Identify which cell holds the provided text, then report its [X, Y] central coordinate. 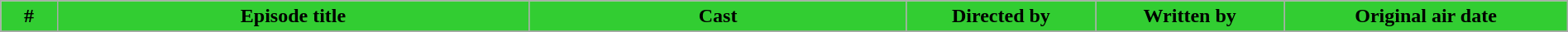
# [29, 16]
Written by [1190, 16]
Episode title [293, 16]
Original air date [1426, 16]
Directed by [1001, 16]
Cast [718, 16]
